Detect which cell encompasses the target text, then output its [x, y] center coordinate. 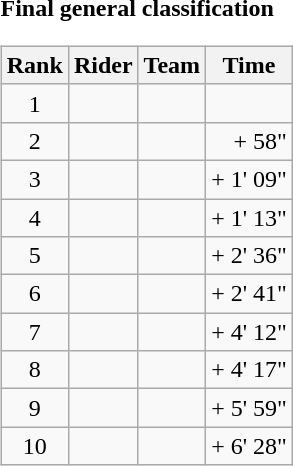
2 [34, 141]
+ 2' 36" [250, 256]
10 [34, 446]
+ 1' 09" [250, 179]
9 [34, 408]
1 [34, 103]
+ 4' 17" [250, 370]
7 [34, 332]
8 [34, 370]
Time [250, 65]
+ 58" [250, 141]
5 [34, 256]
+ 1' 13" [250, 217]
Team [172, 65]
+ 4' 12" [250, 332]
+ 6' 28" [250, 446]
+ 2' 41" [250, 294]
Rider [103, 65]
6 [34, 294]
3 [34, 179]
4 [34, 217]
Rank [34, 65]
+ 5' 59" [250, 408]
